Find where the given text appears and provide that cell's center as [X, Y] coordinate. 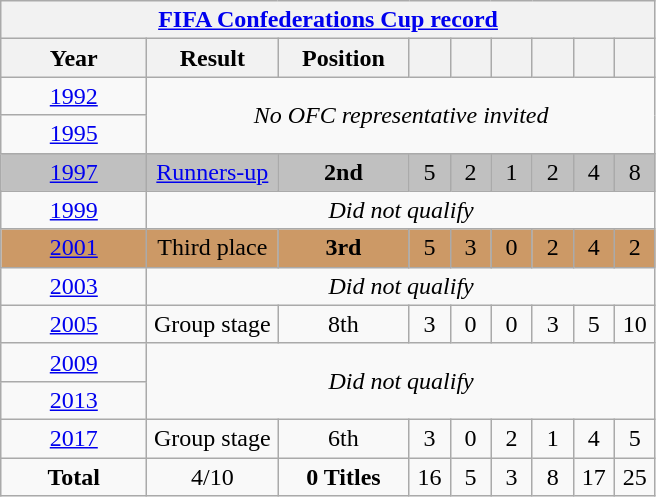
1992 [74, 96]
Total [74, 477]
2001 [74, 248]
Position [344, 58]
2nd [344, 172]
2009 [74, 362]
4/10 [212, 477]
FIFA Confederations Cup record [328, 20]
8th [344, 324]
16 [430, 477]
10 [634, 324]
2003 [74, 286]
Third place [212, 248]
2017 [74, 438]
6th [344, 438]
1999 [74, 210]
2005 [74, 324]
17 [594, 477]
No OFC representative invited [401, 115]
Result [212, 58]
1997 [74, 172]
Runners-up [212, 172]
Year [74, 58]
1995 [74, 134]
2013 [74, 400]
3rd [344, 248]
0 Titles [344, 477]
25 [634, 477]
